Detect which cell encompasses the target text, then output its [x, y] center coordinate. 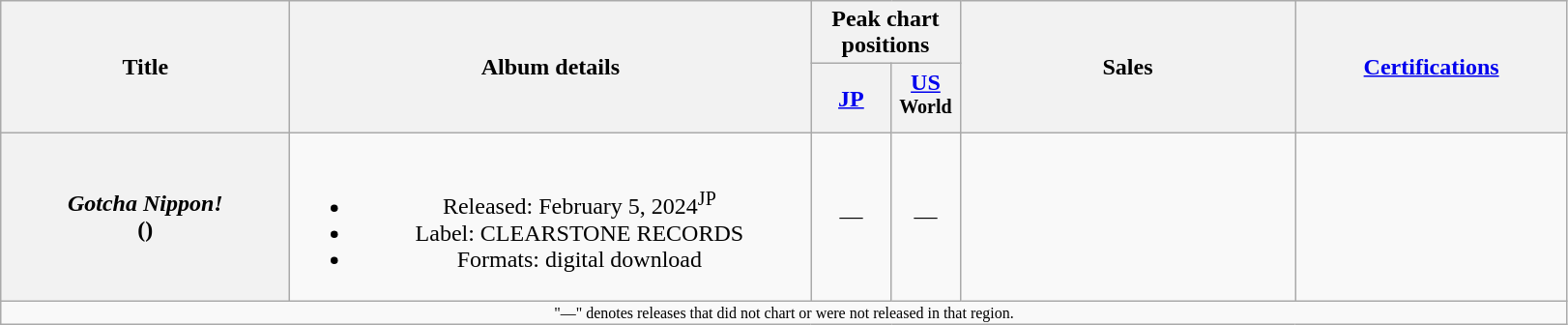
Title [145, 68]
Released: February 5, 2024JPLabel: CLEARSTONE RECORDSFormats: digital download [551, 217]
JP [851, 99]
Peak chart positions [886, 33]
"—" denotes releases that did not chart or were not released in that region. [784, 312]
Album details [551, 68]
Gotcha Nippon!() [145, 217]
Certifications [1431, 68]
Sales [1127, 68]
USWorld [926, 99]
